Pinpoint the cell where the given text exists, returning its (X, Y) midpoint coordinate. 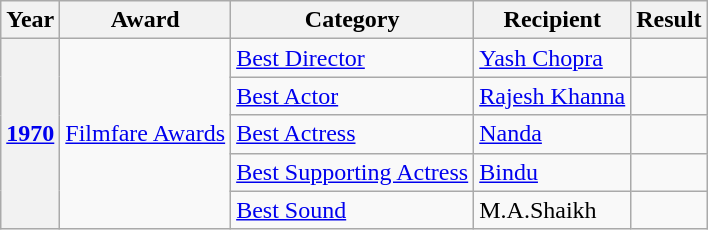
Best Supporting Actress (352, 172)
Yash Chopra (552, 58)
Best Director (352, 58)
Result (669, 20)
Category (352, 20)
Best Sound (352, 210)
Filmfare Awards (146, 134)
Year (30, 20)
Best Actress (352, 134)
Bindu (552, 172)
Rajesh Khanna (552, 96)
M.A.Shaikh (552, 210)
Best Actor (352, 96)
Nanda (552, 134)
Recipient (552, 20)
1970 (30, 134)
Award (146, 20)
